Provide the (x, y) coordinate of the cell's center where the given text is located.  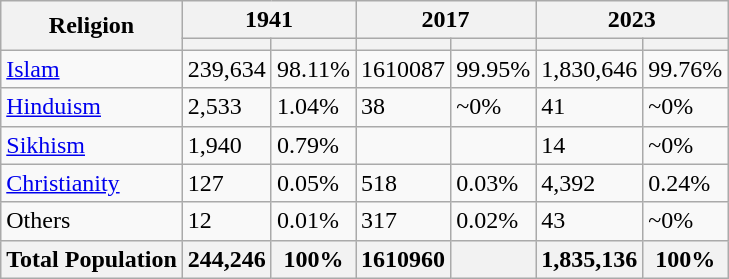
99.95% (494, 69)
41 (590, 107)
1,830,646 (590, 69)
239,634 (226, 69)
Hinduism (92, 107)
1610087 (404, 69)
1,940 (226, 145)
12 (226, 221)
2023 (632, 20)
98.11% (313, 69)
0.05% (313, 183)
0.01% (313, 221)
Others (92, 221)
2017 (446, 20)
1610960 (404, 259)
14 (590, 145)
0.03% (494, 183)
2,533 (226, 107)
244,246 (226, 259)
1,835,136 (590, 259)
0.24% (686, 183)
99.76% (686, 69)
43 (590, 221)
0.79% (313, 145)
1.04% (313, 107)
Religion (92, 26)
Islam (92, 69)
Sikhism (92, 145)
1941 (268, 20)
0.02% (494, 221)
518 (404, 183)
4,392 (590, 183)
Christianity (92, 183)
127 (226, 183)
Total Population (92, 259)
38 (404, 107)
317 (404, 221)
